Determine the [x, y] coordinate at the center of the cell enclosing the given text.  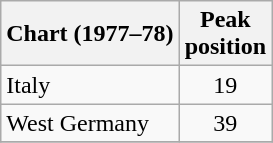
39 [225, 123]
19 [225, 85]
West Germany [90, 123]
Chart (1977–78) [90, 34]
Italy [90, 85]
Peakposition [225, 34]
